Detect which cell encompasses the target text, then output its (x, y) center coordinate. 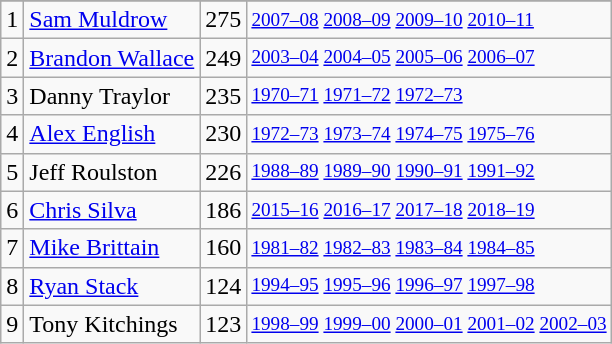
Danny Traylor (112, 96)
Alex English (112, 134)
230 (224, 134)
2 (12, 58)
6 (12, 210)
123 (224, 324)
275 (224, 20)
Chris Silva (112, 210)
Tony Kitchings (112, 324)
1972–73 1973–74 1974–75 1975–76 (429, 134)
1981–82 1982–83 1983–84 1984–85 (429, 248)
Brandon Wallace (112, 58)
1 (12, 20)
1988–89 1989–90 1990–91 1991–92 (429, 172)
1998–99 1999–00 2000–01 2001–02 2002–03 (429, 324)
124 (224, 286)
1970–71 1971–72 1972–73 (429, 96)
186 (224, 210)
3 (12, 96)
226 (224, 172)
235 (224, 96)
Mike Brittain (112, 248)
9 (12, 324)
2007–08 2008–09 2009–10 2010–11 (429, 20)
2015–16 2016–17 2017–18 2018–19 (429, 210)
Sam Muldrow (112, 20)
2003–04 2004–05 2005–06 2006–07 (429, 58)
Jeff Roulston (112, 172)
7 (12, 248)
1994–95 1995–96 1996–97 1997–98 (429, 286)
8 (12, 286)
4 (12, 134)
Ryan Stack (112, 286)
5 (12, 172)
249 (224, 58)
160 (224, 248)
